Provide the [x, y] coordinate of the cell's center where the given text is located.  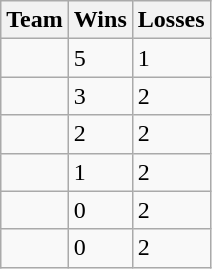
Losses [171, 20]
Team [35, 20]
5 [100, 58]
Wins [100, 20]
3 [100, 96]
